Return (x, y) of the center of cell containing provided text 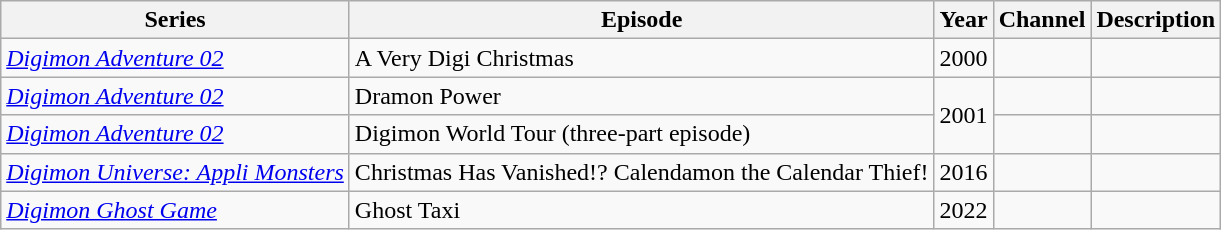
Ghost Taxi (642, 210)
Series (176, 20)
Description (1156, 20)
Dramon Power (642, 96)
2000 (964, 58)
A Very Digi Christmas (642, 58)
Digimon World Tour (three-part episode) (642, 134)
2016 (964, 172)
Christmas Has Vanished!? Calendamon the Calendar Thief! (642, 172)
Digimon Universe: Appli Monsters (176, 172)
Episode (642, 20)
2022 (964, 210)
Channel (1042, 20)
Digimon Ghost Game (176, 210)
2001 (964, 115)
Year (964, 20)
